Detect which cell encompasses the target text, then output its (x, y) center coordinate. 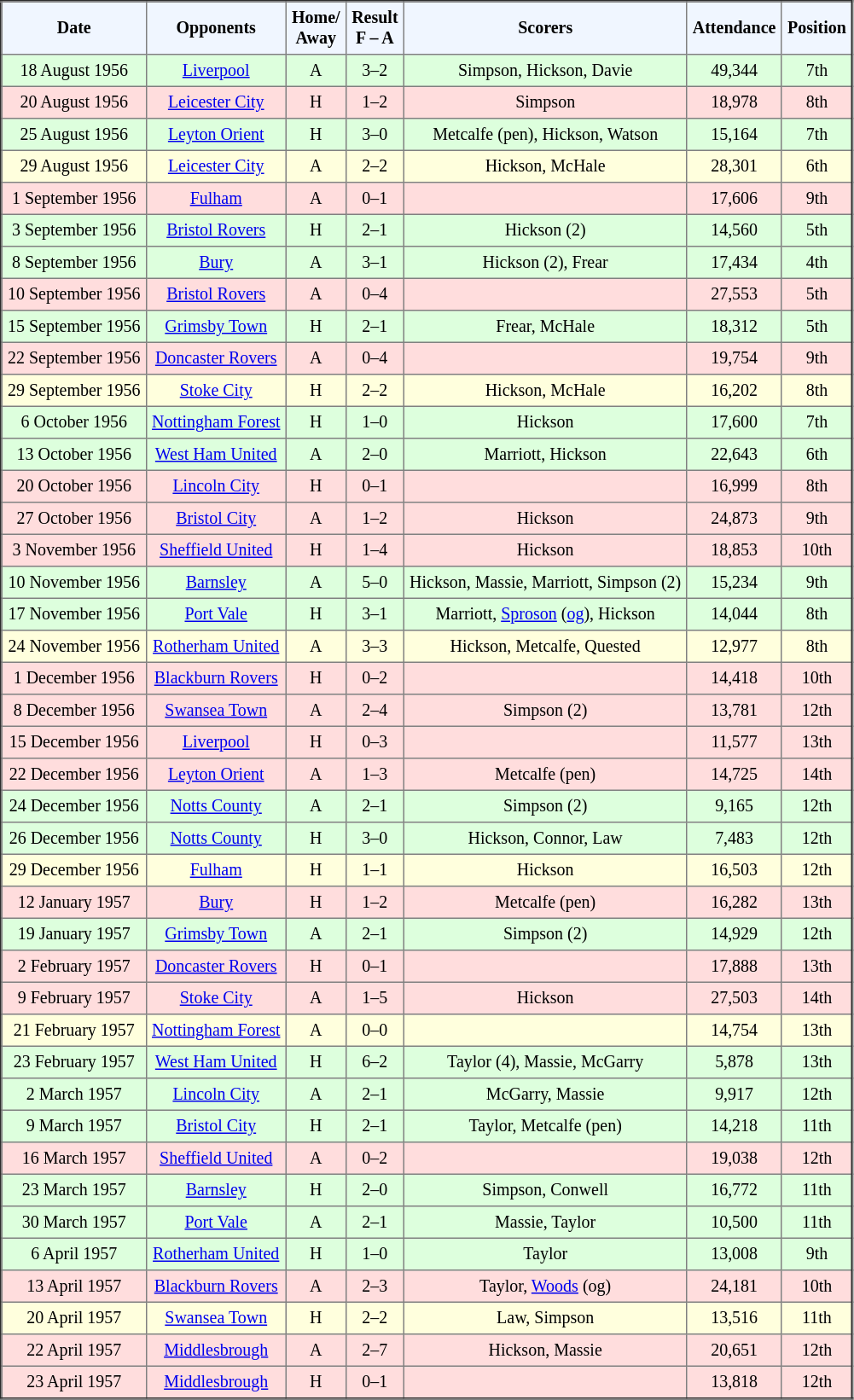
24 November 1956 (74, 647)
Taylor (545, 1254)
13,516 (734, 1318)
Date (74, 28)
23 March 1957 (74, 1190)
Hickson, Metcalfe, Quested (545, 647)
8 December 1956 (74, 711)
9 March 1957 (74, 1126)
19 January 1957 (74, 934)
18,312 (734, 327)
0–0 (375, 1031)
1 September 1956 (74, 199)
16,503 (734, 870)
Scorers (545, 28)
Law, Simpson (545, 1318)
5–0 (375, 583)
2–3 (375, 1287)
49,344 (734, 71)
12,977 (734, 647)
30 March 1957 (74, 1223)
1–4 (375, 550)
Metcalfe (pen), Hickson, Watson (545, 135)
3 November 1956 (74, 550)
16,772 (734, 1190)
1–5 (375, 998)
6 October 1956 (74, 422)
12 January 1957 (74, 903)
6 April 1957 (74, 1254)
2 February 1957 (74, 967)
27,503 (734, 998)
Taylor, Metcalfe (pen) (545, 1126)
Marriott, Hickson (545, 455)
13,781 (734, 711)
Opponents (216, 28)
16,999 (734, 486)
15 December 1956 (74, 742)
9,165 (734, 806)
22 September 1956 (74, 358)
17,888 (734, 967)
18,853 (734, 550)
22,643 (734, 455)
13 October 1956 (74, 455)
11,577 (734, 742)
18,978 (734, 102)
16,202 (734, 391)
0–3 (375, 742)
Hickson (2), Frear (545, 263)
1 December 1956 (74, 678)
27,553 (734, 294)
19,038 (734, 1159)
21 February 1957 (74, 1031)
17,434 (734, 263)
10 November 1956 (74, 583)
10 September 1956 (74, 294)
Taylor, Woods (og) (545, 1287)
15 September 1956 (74, 327)
9 February 1957 (74, 998)
14,929 (734, 934)
29 December 1956 (74, 870)
Simpson, Conwell (545, 1190)
2 March 1957 (74, 1095)
1–1 (375, 870)
Hickson, Connor, Law (545, 839)
Taylor (4), Massie, McGarry (545, 1062)
2–7 (375, 1351)
20 October 1956 (74, 486)
10,500 (734, 1223)
7,483 (734, 839)
3–3 (375, 647)
22 December 1956 (74, 775)
23 April 1957 (74, 1382)
14,560 (734, 230)
15,234 (734, 583)
13 April 1957 (74, 1287)
13,818 (734, 1382)
19,754 (734, 358)
Hickson (2) (545, 230)
18 August 1956 (74, 71)
20 August 1956 (74, 102)
20,651 (734, 1351)
1–3 (375, 775)
Frear, McHale (545, 327)
29 August 1956 (74, 166)
14,044 (734, 614)
24 December 1956 (74, 806)
17 November 1956 (74, 614)
24,181 (734, 1287)
ResultF – A (375, 28)
29 September 1956 (74, 391)
2–4 (375, 711)
Simpson (545, 102)
9,917 (734, 1095)
Marriott, Sproson (og), Hickson (545, 614)
4th (817, 263)
22 April 1957 (74, 1351)
26 December 1956 (74, 839)
Hickson, Massie (545, 1351)
6–2 (375, 1062)
24,873 (734, 519)
20 April 1957 (74, 1318)
14,754 (734, 1031)
McGarry, Massie (545, 1095)
Simpson, Hickson, Davie (545, 71)
Position (817, 28)
17,600 (734, 422)
3 September 1956 (74, 230)
16 March 1957 (74, 1159)
Massie, Taylor (545, 1223)
14,418 (734, 678)
Hickson, Massie, Marriott, Simpson (2) (545, 583)
Attendance (734, 28)
8 September 1956 (74, 263)
27 October 1956 (74, 519)
5,878 (734, 1062)
13,008 (734, 1254)
14,725 (734, 775)
17,606 (734, 199)
28,301 (734, 166)
23 February 1957 (74, 1062)
25 August 1956 (74, 135)
15,164 (734, 135)
14,218 (734, 1126)
16,282 (734, 903)
3–2 (375, 71)
Home/Away (316, 28)
